Search for the cell housing the specified text and yield its (x, y) center coordinate. 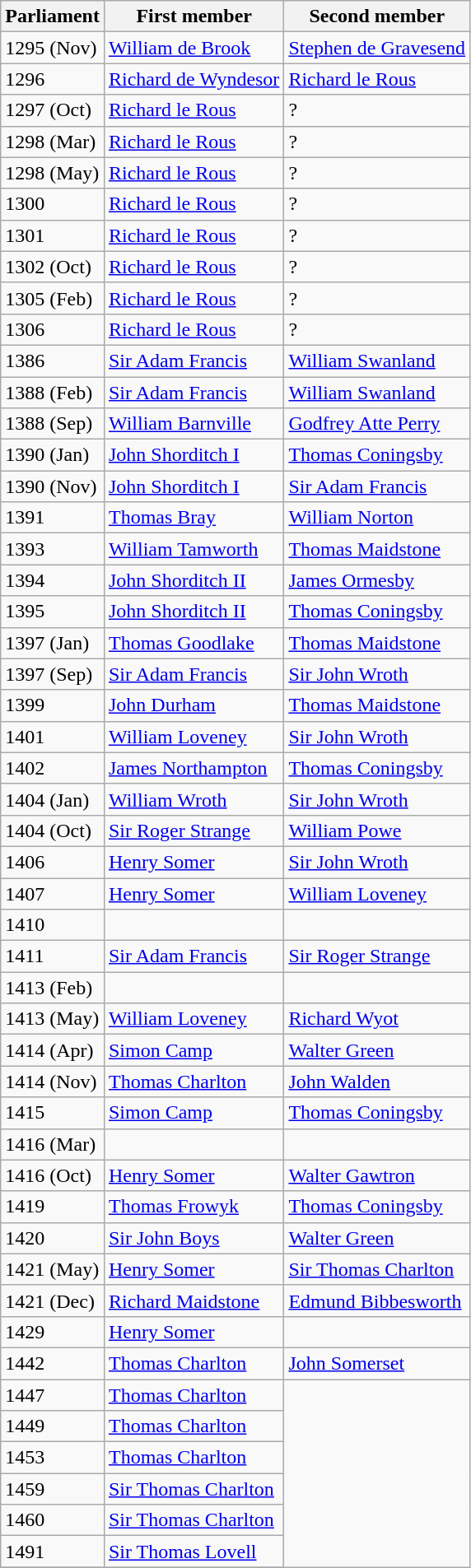
1407 (53, 893)
Edmund Bibbesworth (377, 1300)
William Barnville (194, 424)
1442 (53, 1363)
John Durham (194, 705)
Richard de Wyndesor (194, 79)
Sir Thomas Lovell (194, 1552)
1298 (May) (53, 173)
1459 (53, 1489)
1449 (53, 1426)
William Powe (377, 831)
1300 (53, 204)
1491 (53, 1552)
1388 (Sep) (53, 424)
1415 (53, 1113)
William Wroth (194, 799)
Thomas Bray (194, 518)
William Tamworth (194, 549)
1414 (Apr) (53, 1050)
1391 (53, 518)
1421 (May) (53, 1269)
John Walden (377, 1082)
1298 (Mar) (53, 142)
1386 (53, 361)
1404 (Jan) (53, 799)
1306 (53, 329)
1414 (Nov) (53, 1082)
1296 (53, 79)
James Ormesby (377, 580)
1393 (53, 549)
1404 (Oct) (53, 831)
Stephen de Gravesend (377, 48)
1419 (53, 1207)
Thomas Frowyk (194, 1207)
1420 (53, 1238)
1453 (53, 1458)
First member (194, 16)
Godfrey Atte Perry (377, 424)
1421 (Dec) (53, 1300)
1394 (53, 580)
1410 (53, 925)
1429 (53, 1332)
1305 (Feb) (53, 298)
1399 (53, 705)
William de Brook (194, 48)
1390 (Nov) (53, 486)
1397 (Sep) (53, 674)
1297 (Oct) (53, 110)
1301 (53, 235)
1388 (Feb) (53, 393)
1302 (Oct) (53, 267)
Thomas Goodlake (194, 643)
Walter Gawtron (377, 1175)
1295 (Nov) (53, 48)
Sir John Boys (194, 1238)
1401 (53, 737)
Parliament (53, 16)
1460 (53, 1520)
Second member (377, 16)
1390 (Jan) (53, 455)
1416 (Mar) (53, 1144)
1447 (53, 1395)
Richard Wyot (377, 1019)
Richard Maidstone (194, 1300)
1402 (53, 768)
1413 (Feb) (53, 988)
1413 (May) (53, 1019)
James Northampton (194, 768)
1395 (53, 612)
1411 (53, 956)
1416 (Oct) (53, 1175)
1406 (53, 862)
John Somerset (377, 1363)
William Norton (377, 518)
1397 (Jan) (53, 643)
